Scan for the cell matching the given text and deliver its [x, y] coordinate at center. 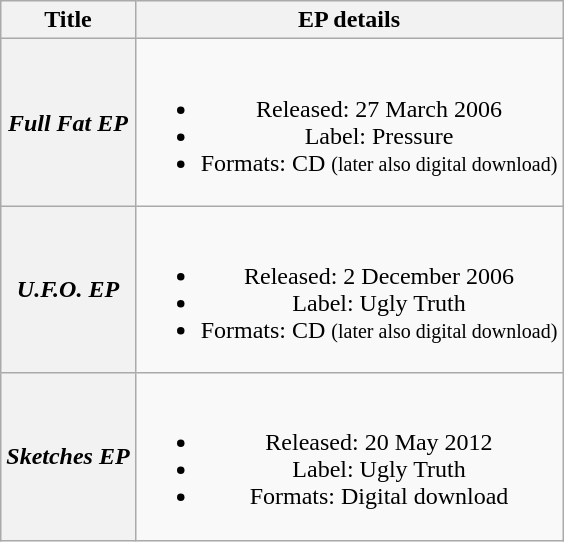
Full Fat EP [68, 122]
U.F.O. EP [68, 290]
Sketches EP [68, 456]
Title [68, 20]
Released: 2 December 2006Label: Ugly TruthFormats: CD (later also digital download) [349, 290]
Released: 20 May 2012Label: Ugly TruthFormats: Digital download [349, 456]
EP details [349, 20]
Released: 27 March 2006Label: PressureFormats: CD (later also digital download) [349, 122]
